Pinpoint the cell where the given text exists, returning its (x, y) midpoint coordinate. 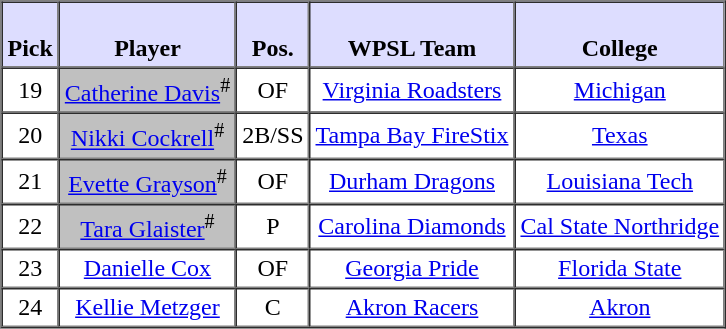
Evette Grayson# (148, 180)
Texas (620, 136)
19 (30, 90)
Nikki Cockrell# (148, 136)
Michigan (620, 90)
Virginia Roadsters (412, 90)
23 (30, 268)
C (272, 308)
Akron (620, 308)
Pick (30, 35)
Tampa Bay FireStix (412, 136)
2B/SS (272, 136)
Tara Glaister# (148, 226)
24 (30, 308)
Akron Racers (412, 308)
WPSL Team (412, 35)
P (272, 226)
Pos. (272, 35)
22 (30, 226)
Louisiana Tech (620, 180)
Florida State (620, 268)
21 (30, 180)
Carolina Diamonds (412, 226)
Danielle Cox (148, 268)
Cal State Northridge (620, 226)
Player (148, 35)
College (620, 35)
Georgia Pride (412, 268)
Catherine Davis# (148, 90)
Kellie Metzger (148, 308)
Durham Dragons (412, 180)
20 (30, 136)
